For the text-containing cell, return its midpoint in [X, Y] coordinate format. 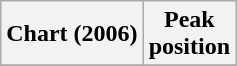
Chart (2006) [72, 34]
Peakposition [189, 34]
